Find where the given text appears and provide that cell's center as [x, y] coordinate. 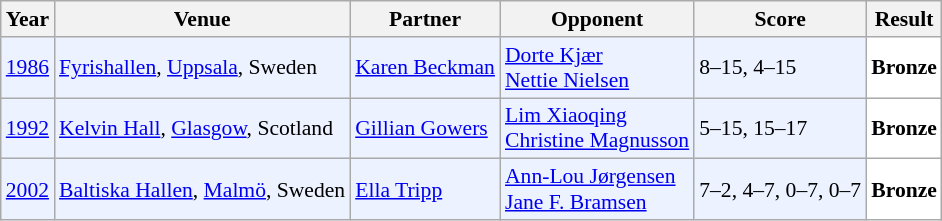
2002 [28, 190]
Baltiska Hallen, Malmö, Sweden [202, 190]
Result [904, 19]
Year [28, 19]
5–15, 15–17 [780, 128]
Ella Tripp [425, 190]
Venue [202, 19]
1992 [28, 128]
7–2, 4–7, 0–7, 0–7 [780, 190]
Fyrishallen, Uppsala, Sweden [202, 68]
Ann-Lou Jørgensen Jane F. Bramsen [597, 190]
Opponent [597, 19]
Partner [425, 19]
Dorte Kjær Nettie Nielsen [597, 68]
Kelvin Hall, Glasgow, Scotland [202, 128]
Score [780, 19]
Lim Xiaoqing Christine Magnusson [597, 128]
Karen Beckman [425, 68]
1986 [28, 68]
8–15, 4–15 [780, 68]
Gillian Gowers [425, 128]
